Output the (x, y) coordinate of the center of the cell containing the given text.  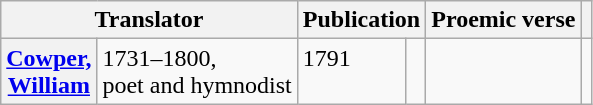
1791 (351, 72)
Publication (361, 20)
1731–1800,poet and hymnodist (197, 72)
Proemic verse (504, 20)
Cowper,William (49, 72)
Translator (150, 20)
